Find where the given text appears and provide that cell's center as (x, y) coordinate. 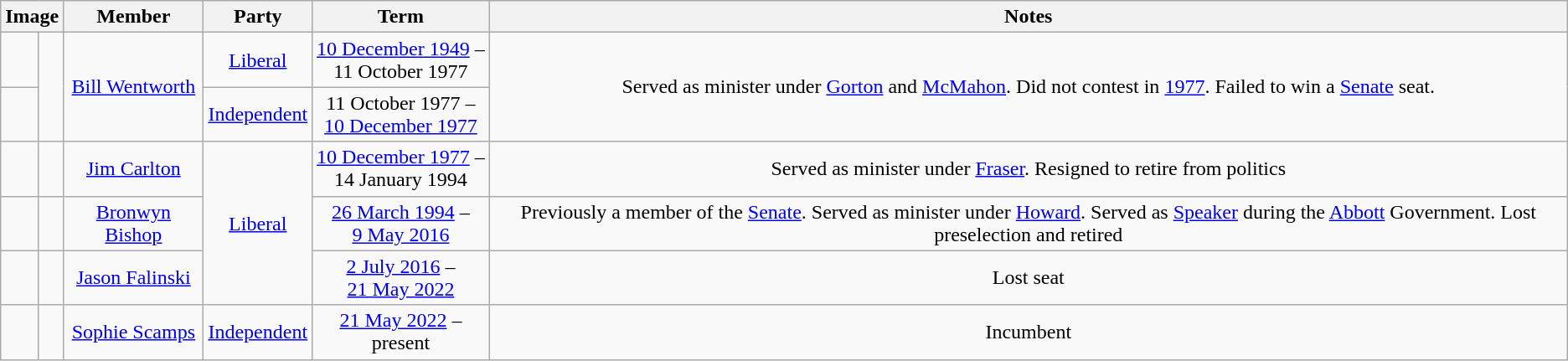
Bronwyn Bishop (134, 223)
Sophie Scamps (134, 332)
Party (258, 17)
11 October 1977 –10 December 1977 (401, 114)
26 March 1994 –9 May 2016 (401, 223)
10 December 1977 –14 January 1994 (401, 169)
Member (134, 17)
10 December 1949 –11 October 1977 (401, 60)
Incumbent (1029, 332)
Served as minister under Gorton and McMahon. Did not contest in 1977. Failed to win a Senate seat. (1029, 87)
Image (32, 17)
Jim Carlton (134, 169)
2 July 2016 –21 May 2022 (401, 278)
Served as minister under Fraser. Resigned to retire from politics (1029, 169)
Term (401, 17)
Previously a member of the Senate. Served as minister under Howard. Served as Speaker during the Abbott Government. Lost preselection and retired (1029, 223)
Notes (1029, 17)
Bill Wentworth (134, 87)
Jason Falinski (134, 278)
21 May 2022 –present (401, 332)
Lost seat (1029, 278)
